Detect which cell encompasses the target text, then output its (x, y) center coordinate. 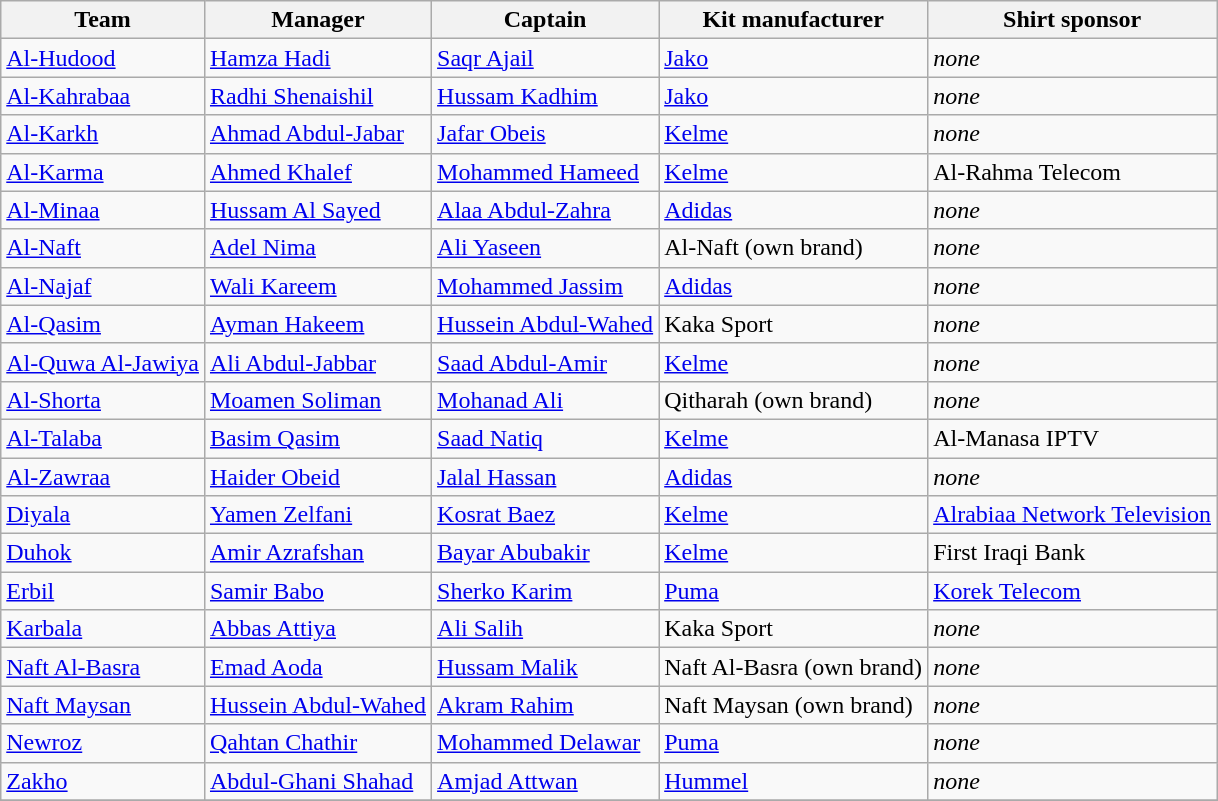
Al-Naft (103, 248)
Abdul-Ghani Shahad (318, 781)
Emad Aoda (318, 667)
Ali Yaseen (546, 248)
Newroz (103, 743)
Yamen Zelfani (318, 515)
Naft Al-Basra (103, 667)
Hussam Kadhim (546, 96)
Akram Rahim (546, 705)
Sherko Karim (546, 591)
Al-Quwa Al-Jawiya (103, 362)
Ali Salih (546, 629)
Hamza Hadi (318, 58)
Duhok (103, 553)
Manager (318, 20)
Kosrat Baez (546, 515)
Al-Talaba (103, 438)
Abbas Attiya (318, 629)
Saqr Ajail (546, 58)
Karbala (103, 629)
Amir Azrafshan (318, 553)
Adel Nima (318, 248)
Al-Rahma Telecom (1072, 172)
Al-Naft (own brand) (794, 248)
First Iraqi Bank (1072, 553)
Amjad Attwan (546, 781)
Ayman Hakeem (318, 324)
Diyala (103, 515)
Al-Hudood (103, 58)
Zakho (103, 781)
Naft Maysan (103, 705)
Jafar Obeis (546, 134)
Naft Al-Basra (own brand) (794, 667)
Al-Qasim (103, 324)
Wali Kareem (318, 286)
Mohammed Hameed (546, 172)
Shirt sponsor (1072, 20)
Hussam Al Sayed (318, 210)
Al-Kahrabaa (103, 96)
Naft Maysan (own brand) (794, 705)
Jalal Hassan (546, 477)
Ahmed Khalef (318, 172)
Saad Natiq (546, 438)
Basim Qasim (318, 438)
Al-Shorta (103, 400)
Hussam Malik (546, 667)
Mohammed Jassim (546, 286)
Al-Zawraa (103, 477)
Al-Karma (103, 172)
Samir Babo (318, 591)
Al-Minaa (103, 210)
Al-Manasa IPTV (1072, 438)
Saad Abdul-Amir (546, 362)
Alaa Abdul-Zahra (546, 210)
Kit manufacturer (794, 20)
Ali Abdul-Jabbar (318, 362)
Captain (546, 20)
Mohammed Delawar (546, 743)
Qahtan Chathir (318, 743)
Haider Obeid (318, 477)
Al-Karkh (103, 134)
Radhi Shenaishil (318, 96)
Ahmad Abdul-Jabar (318, 134)
Team (103, 20)
Mohanad Ali (546, 400)
Korek Telecom (1072, 591)
Moamen Soliman (318, 400)
Alrabiaa Network Television (1072, 515)
Bayar Abubakir (546, 553)
Hummel (794, 781)
Al-Najaf (103, 286)
Qitharah (own brand) (794, 400)
Erbil (103, 591)
